Scan for the cell matching the given text and deliver its [x, y] coordinate at center. 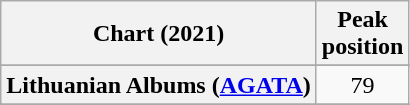
79 [362, 85]
Peakposition [362, 34]
Chart (2021) [159, 34]
Lithuanian Albums (AGATA) [159, 85]
